Return (x, y) of the center of cell containing provided text 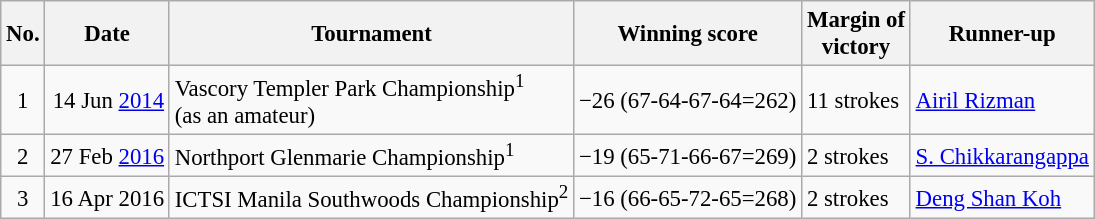
Runner-up (1002, 34)
−16 (66-65-72-65=268) (688, 198)
Northport Glenmarie Championship1 (371, 156)
14 Jun 2014 (107, 100)
1 (23, 100)
11 strokes (856, 100)
Tournament (371, 34)
−19 (65-71-66-67=269) (688, 156)
2 (23, 156)
Vascory Templer Park Championship1(as an amateur) (371, 100)
Airil Rizman (1002, 100)
Margin ofvictory (856, 34)
27 Feb 2016 (107, 156)
S. Chikkarangappa (1002, 156)
Winning score (688, 34)
3 (23, 198)
16 Apr 2016 (107, 198)
Deng Shan Koh (1002, 198)
Date (107, 34)
No. (23, 34)
ICTSI Manila Southwoods Championship2 (371, 198)
−26 (67-64-67-64=262) (688, 100)
